Find where the given text appears and provide that cell's center as (x, y) coordinate. 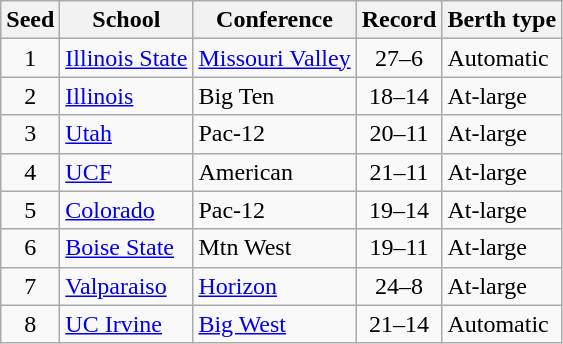
Record (399, 20)
Conference (274, 20)
American (274, 172)
Big West (274, 324)
19–11 (399, 248)
Seed (30, 20)
Horizon (274, 286)
Boise State (126, 248)
4 (30, 172)
Illinois State (126, 58)
Berth type (502, 20)
8 (30, 324)
Big Ten (274, 96)
5 (30, 210)
1 (30, 58)
Mtn West (274, 248)
21–14 (399, 324)
19–14 (399, 210)
Missouri Valley (274, 58)
Illinois (126, 96)
21–11 (399, 172)
Valparaiso (126, 286)
Colorado (126, 210)
27–6 (399, 58)
School (126, 20)
Utah (126, 134)
6 (30, 248)
2 (30, 96)
3 (30, 134)
7 (30, 286)
18–14 (399, 96)
UC Irvine (126, 324)
UCF (126, 172)
20–11 (399, 134)
24–8 (399, 286)
